Extract the [X, Y] coordinate from the center of the cell holding the provided text.  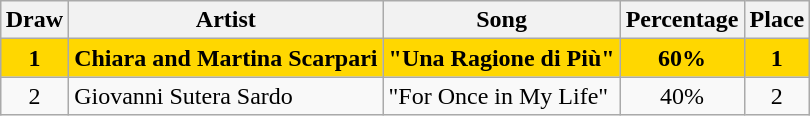
40% [682, 96]
"Una Ragione di Più" [502, 58]
Draw [34, 20]
Chiara and Martina Scarpari [226, 58]
Place [777, 20]
"For Once in My Life" [502, 96]
Artist [226, 20]
60% [682, 58]
Song [502, 20]
Giovanni Sutera Sardo [226, 96]
Percentage [682, 20]
